Identify which cell holds the provided text, then report its [x, y] central coordinate. 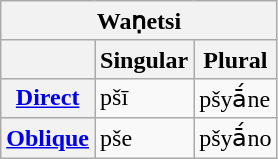
pšyā́ne [236, 98]
pšyā́no [236, 138]
Direct [48, 98]
Oblique [48, 138]
pše [144, 138]
Waṇetsi [139, 21]
pšī [144, 98]
Singular [144, 59]
Plural [236, 59]
